Output the (x, y) coordinate of the center of the cell containing the given text.  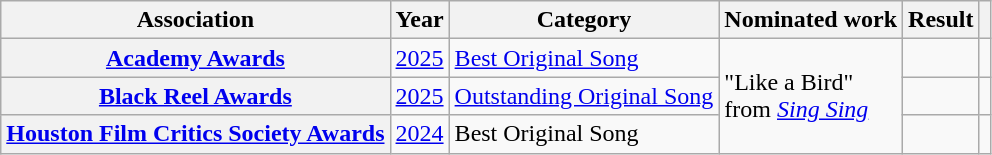
Outstanding Original Song (584, 96)
Academy Awards (196, 58)
Result (941, 20)
Nominated work (811, 20)
"Like a Bird"from Sing Sing (811, 96)
Black Reel Awards (196, 96)
Category (584, 20)
Houston Film Critics Society Awards (196, 134)
Year (420, 20)
2024 (420, 134)
Association (196, 20)
